Search for the cell housing the specified text and yield its [X, Y] center coordinate. 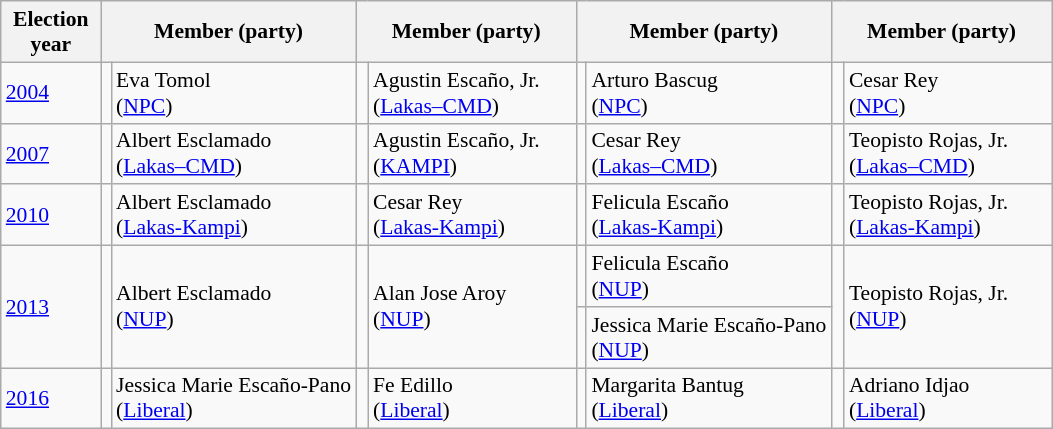
Cesar Rey(NPC) [948, 92]
2013 [51, 307]
Cesar Rey(Lakas-Kampi) [472, 216]
Felicula Escaño(NUP) [708, 276]
Cesar Rey(Lakas–CMD) [708, 154]
Teopisto Rojas, Jr.(NUP) [948, 307]
Teopisto Rojas, Jr.(Lakas-Kampi) [948, 216]
Margarita Bantug(Liberal) [708, 398]
Fe Edillo(Liberal) [472, 398]
Albert Esclamado(NUP) [234, 307]
2004 [51, 92]
2016 [51, 398]
Alan Jose Aroy(NUP) [472, 307]
Albert Esclamado(Lakas–CMD) [234, 154]
Agustin Escaño, Jr.(KAMPI) [472, 154]
Albert Esclamado(Lakas-Kampi) [234, 216]
2007 [51, 154]
Jessica Marie Escaño-Pano(Liberal) [234, 398]
Adriano Idjao(Liberal) [948, 398]
Teopisto Rojas, Jr.(Lakas–CMD) [948, 154]
Electionyear [51, 32]
Arturo Bascug(NPC) [708, 92]
2010 [51, 216]
Agustin Escaño, Jr.(Lakas–CMD) [472, 92]
Eva Tomol(NPC) [234, 92]
Jessica Marie Escaño-Pano(NUP) [708, 338]
Felicula Escaño(Lakas-Kampi) [708, 216]
